Locate the cell with the specified text and output its (x, y) center coordinate. 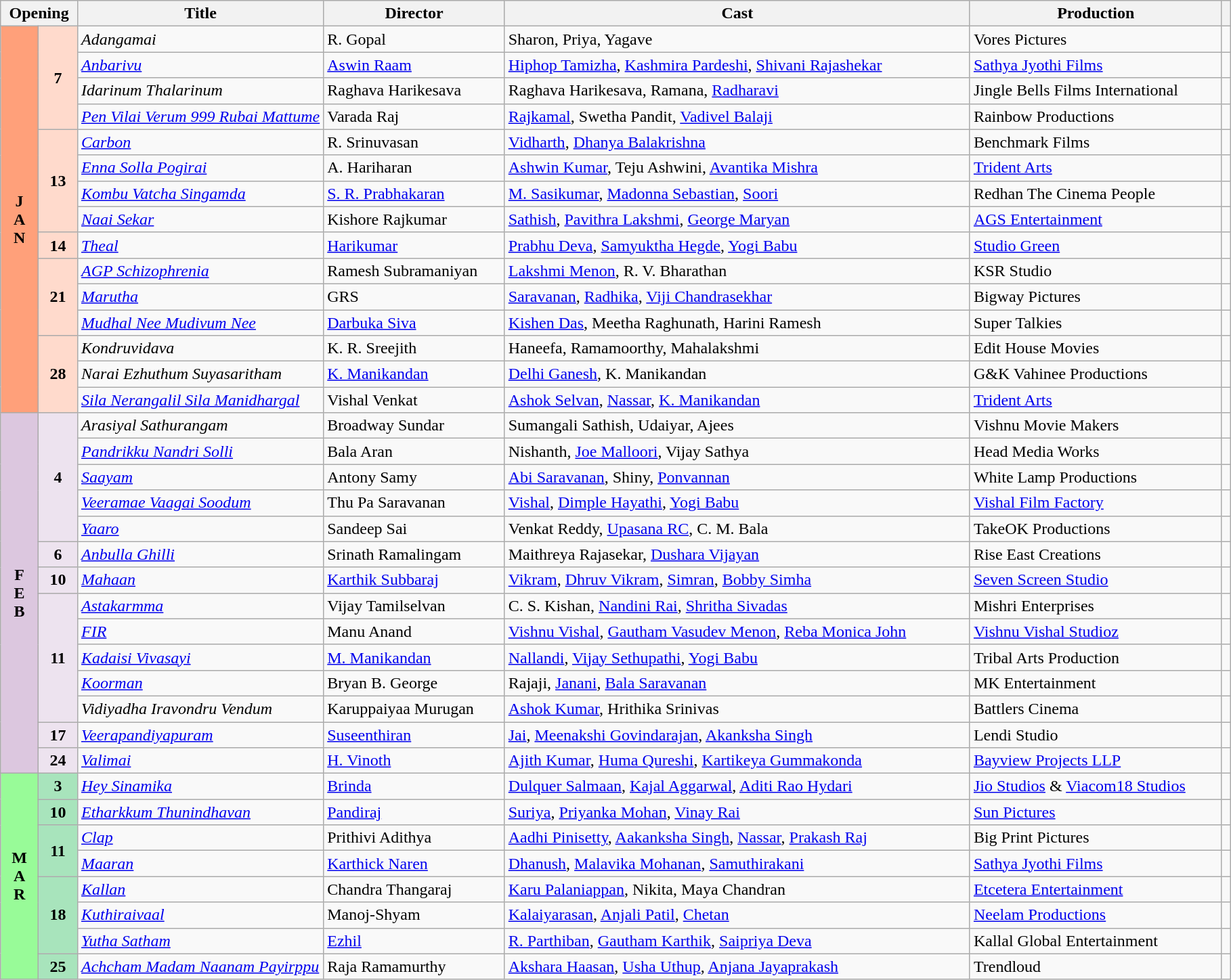
Kombu Vatcha Singamda (200, 194)
Maithreya Rajasekar, Dushara Vijayan (737, 554)
Raghava Harikesava (414, 91)
Ashwin Kumar, Teju Ashwini, Avantika Mishra (737, 168)
Kondruvidava (200, 349)
Vishal Film Factory (1096, 503)
AGP Schizophrenia (200, 271)
Adangamai (200, 39)
Karthick Naren (414, 864)
Rise East Creations (1096, 554)
Srinath Ramalingam (414, 554)
Prabhu Deva, Samyuktha Hegde, Yogi Babu (737, 245)
18 (58, 915)
Yutha Satham (200, 941)
Jai, Meenakshi Govindarajan, Akanksha Singh (737, 734)
6 (58, 554)
Suriya, Priyanka Mohan, Vinay Rai (737, 812)
Karthik Subbaraj (414, 580)
4 (58, 477)
Saravanan, Radhika, Viji Chandrasekhar (737, 296)
MAR (20, 876)
Theal (200, 245)
Mudhal Nee Mudivum Nee (200, 323)
Production (1096, 14)
A. Hariharan (414, 168)
Aswin Raam (414, 65)
R. Srinuvasan (414, 142)
Bigway Pictures (1096, 296)
3 (58, 786)
Kadaisi Vivasayi (200, 657)
Tribal Arts Production (1096, 657)
M. Sasikumar, Madonna Sebastian, Soori (737, 194)
Sumangali Sathish, Udaiyar, Ajees (737, 426)
Clap (200, 838)
Maaran (200, 864)
Etcetera Entertainment (1096, 889)
Sandeep Sai (414, 529)
Manoj-Shyam (414, 915)
Suseenthiran (414, 734)
Jingle Bells Films International (1096, 91)
Sila Nerangalil Sila Manidhargal (200, 400)
Benchmark Films (1096, 142)
Etharkkum Thunindhavan (200, 812)
Kallan (200, 889)
Lendi Studio (1096, 734)
JAN (20, 219)
Pen Vilai Verum 999 Rubai Mattume (200, 116)
White Lamp Productions (1096, 477)
Carbon (200, 142)
Veeramae Vaagai Soodum (200, 503)
Akshara Haasan, Usha Uthup, Anjana Jayaprakash (737, 966)
Manu Anand (414, 631)
C. S. Kishan, Nandini Rai, Shritha Sivadas (737, 606)
Ezhil (414, 941)
Sharon, Priya, Yagave (737, 39)
FEB (20, 593)
Antony Samy (414, 477)
Cast (737, 14)
Rajaji, Janani, Bala Saravanan (737, 683)
R. Parthiban, Gautham Karthik, Saipriya Deva (737, 941)
Pandiraj (414, 812)
Jio Studios & Viacom18 Studios (1096, 786)
G&K Vahinee Productions (1096, 374)
Rajkamal, Swetha Pandit, Vadivel Balaji (737, 116)
Dulquer Salmaan, Kajal Aggarwal, Aditi Rao Hydari (737, 786)
Arasiyal Sathurangam (200, 426)
MK Entertainment (1096, 683)
Hey Sinamika (200, 786)
Lakshmi Menon, R. V. Bharathan (737, 271)
S. R. Prabhakaran (414, 194)
K. R. Sreejith (414, 349)
Kallal Global Entertainment (1096, 941)
Saayam (200, 477)
Ashok Kumar, Hrithika Srinivas (737, 709)
Vishal Venkat (414, 400)
Mahaan (200, 580)
Abi Saravanan, Shiny, Ponvannan (737, 477)
Vishal, Dimple Hayathi, Yogi Babu (737, 503)
Bryan B. George (414, 683)
Vikram, Dhruv Vikram, Simran, Bobby Simha (737, 580)
Aadhi Pinisetty, Aakanksha Singh, Nassar, Prakash Raj (737, 838)
13 (58, 181)
Venkat Reddy, Upasana RC, C. M. Bala (737, 529)
Koorman (200, 683)
Battlers Cinema (1096, 709)
Director (414, 14)
Yaaro (200, 529)
AGS Entertainment (1096, 219)
Studio Green (1096, 245)
Darbuka Siva (414, 323)
Kalaiyarasan, Anjali Patil, Chetan (737, 915)
Narai Ezhuthum Suyasaritham (200, 374)
Veerapandiyapuram (200, 734)
Raja Ramamurthy (414, 966)
Naai Sekar (200, 219)
Super Talkies (1096, 323)
Opening (39, 14)
Mishri Enterprises (1096, 606)
Big Print Pictures (1096, 838)
Kishen Das, Meetha Raghunath, Harini Ramesh (737, 323)
Vidiyadha Iravondru Vendum (200, 709)
Vidharth, Dhanya Balakrishna (737, 142)
Trendloud (1096, 966)
Bala Aran (414, 451)
Haneefa, Ramamoorthy, Mahalakshmi (737, 349)
Astakarmma (200, 606)
Valimai (200, 761)
Marutha (200, 296)
Dhanush, Malavika Mohanan, Samuthirakani (737, 864)
Thu Pa Saravanan (414, 503)
R. Gopal (414, 39)
Idarinum Thalarinum (200, 91)
Enna Solla Pogirai (200, 168)
Title (200, 14)
Nishanth, Joe Malloori, Vijay Sathya (737, 451)
28 (58, 374)
Bayview Projects LLP (1096, 761)
Delhi Ganesh, K. Manikandan (737, 374)
TakeOK Productions (1096, 529)
Prithivi Adithya (414, 838)
Ramesh Subramaniyan (414, 271)
Chandra Thangaraj (414, 889)
Karu Palaniappan, Nikita, Maya Chandran (737, 889)
FIR (200, 631)
M. Manikandan (414, 657)
7 (58, 78)
25 (58, 966)
Rainbow Productions (1096, 116)
Karuppaiyaa Murugan (414, 709)
Vishnu Vishal Studioz (1096, 631)
GRS (414, 296)
Ajith Kumar, Huma Qureshi, Kartikeya Gummakonda (737, 761)
Vores Pictures (1096, 39)
KSR Studio (1096, 271)
Kishore Rajkumar (414, 219)
Neelam Productions (1096, 915)
17 (58, 734)
H. Vinoth (414, 761)
K. Manikandan (414, 374)
14 (58, 245)
Raghava Harikesava, Ramana, Radharavi (737, 91)
Vishnu Movie Makers (1096, 426)
Pandrikku Nandri Solli (200, 451)
Head Media Works (1096, 451)
Kuthiraivaal (200, 915)
Sun Pictures (1096, 812)
Redhan The Cinema People (1096, 194)
Broadway Sundar (414, 426)
Varada Raj (414, 116)
Harikumar (414, 245)
Vijay Tamilselvan (414, 606)
Anbarivu (200, 65)
Hiphop Tamizha, Kashmira Pardeshi, Shivani Rajashekar (737, 65)
Anbulla Ghilli (200, 554)
Seven Screen Studio (1096, 580)
Ashok Selvan, Nassar, K. Manikandan (737, 400)
Sathish, Pavithra Lakshmi, George Maryan (737, 219)
24 (58, 761)
Brinda (414, 786)
21 (58, 296)
Achcham Madam Naanam Payirppu (200, 966)
Edit House Movies (1096, 349)
Nallandi, Vijay Sethupathi, Yogi Babu (737, 657)
Vishnu Vishal, Gautham Vasudev Menon, Reba Monica John (737, 631)
